Extract the (x, y) coordinate from the center of the cell holding the provided text.  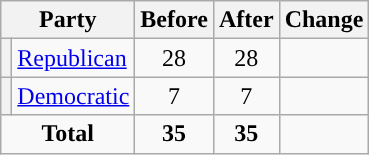
Before (174, 20)
Total (68, 134)
Change (324, 20)
Party (68, 20)
Republican (74, 58)
Democratic (74, 96)
After (246, 20)
